Identify which cell holds the provided text, then report its [X, Y] central coordinate. 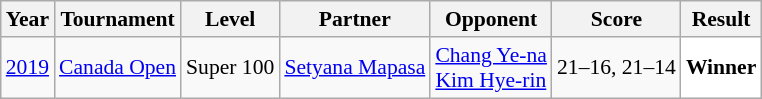
21–16, 21–14 [616, 68]
Result [722, 19]
Winner [722, 68]
Score [616, 19]
Canada Open [118, 68]
Year [28, 19]
Opponent [491, 19]
Setyana Mapasa [354, 68]
Chang Ye-na Kim Hye-rin [491, 68]
2019 [28, 68]
Partner [354, 19]
Super 100 [230, 68]
Tournament [118, 19]
Level [230, 19]
